Locate the cell with the specified text and output its [x, y] center coordinate. 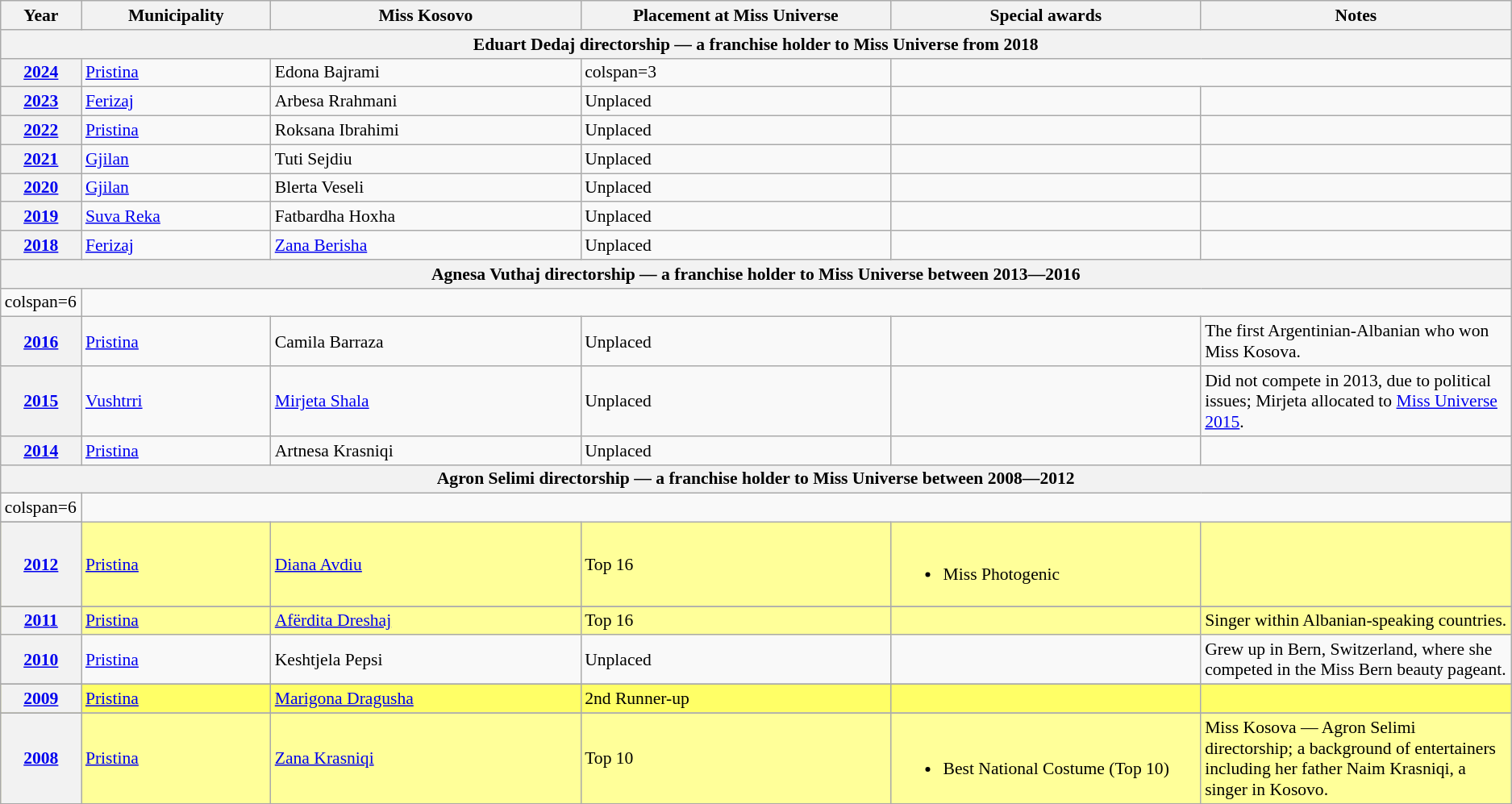
Marigona Dragusha [426, 699]
Tuti Sejdiu [426, 159]
Miss Photogenic [1047, 564]
2010 [41, 660]
Singer within Albanian-speaking countries. [1356, 621]
Special awards [1047, 15]
2015 [41, 402]
2012 [41, 564]
Eduart Dedaj directorship — a franchise holder to Miss Universe from 2018 [756, 44]
The first Argentinian-Albanian who won Miss Kosova. [1356, 342]
Grew up in Bern, Switzerland, where she competed in the Miss Bern beauty pageant. [1356, 660]
Mirjeta Shala [426, 402]
Edona Bajrami [426, 73]
Artnesa Krasniqi [426, 451]
Arbesa Rrahmani [426, 102]
Blerta Veseli [426, 188]
2023 [41, 102]
Roksana Ibrahimi [426, 131]
Placement at Miss Universe [735, 15]
2011 [41, 621]
2nd Runner-up [735, 699]
2016 [41, 342]
Keshtjela Pepsi [426, 660]
2021 [41, 159]
Municipality [176, 15]
Year [41, 15]
Top 10 [735, 758]
Suva Reka [176, 217]
Miss Kosova — Agron Selimi directorship; a background of entertainers including her father Naim Krasniqi, a singer in Kosovo. [1356, 758]
2020 [41, 188]
Camila Barraza [426, 342]
2024 [41, 73]
Zana Berisha [426, 245]
2019 [41, 217]
Zana Krasniqi [426, 758]
Vushtrri [176, 402]
Agron Selimi directorship — a franchise holder to Miss Universe between 2008―2012 [756, 479]
2014 [41, 451]
colspan=3 [735, 73]
Diana Avdiu [426, 564]
Notes [1356, 15]
2022 [41, 131]
2009 [41, 699]
Fatbardha Hoxha [426, 217]
Agnesa Vuthaj directorship — a franchise holder to Miss Universe between 2013―2016 [756, 274]
Afërdita Dreshaj [426, 621]
Best National Costume (Top 10) [1047, 758]
2008 [41, 758]
Miss Kosovo [426, 15]
Did not compete in 2013, due to political issues; Mirjeta allocated to Miss Universe 2015. [1356, 402]
2018 [41, 245]
